Extract the (X, Y) coordinate from the center of the cell holding the provided text.  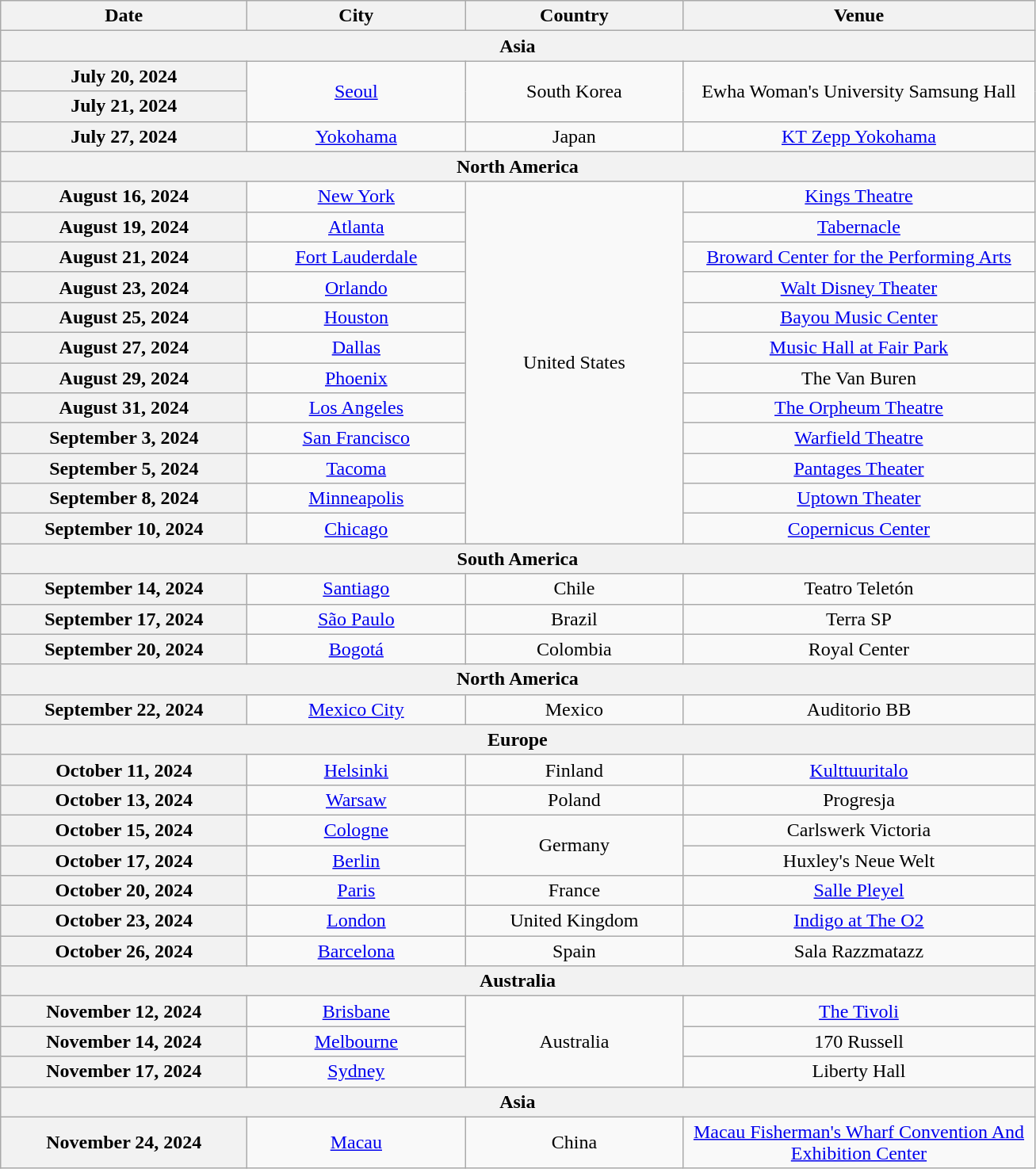
October 23, 2024 (124, 921)
Sala Razzmatazz (859, 951)
August 23, 2024 (124, 287)
October 26, 2024 (124, 951)
New York (357, 197)
Yokohama (357, 136)
Teatro Teletón (859, 589)
November 12, 2024 (124, 1011)
Kings Theatre (859, 197)
Cologne (357, 830)
Royal Center (859, 649)
Sydney (357, 1072)
London (357, 921)
October 20, 2024 (124, 891)
Ewha Woman's University Samsung Hall (859, 91)
Chile (574, 589)
Santiago (357, 589)
August 25, 2024 (124, 317)
United States (574, 363)
Liberty Hall (859, 1072)
Auditorio BB (859, 709)
Copernicus Center (859, 529)
China (574, 1143)
November 14, 2024 (124, 1041)
The Van Buren (859, 378)
Dallas (357, 347)
Japan (574, 136)
Country (574, 16)
Kulttuuritalo (859, 770)
Melbourne (357, 1041)
Bogotá (357, 649)
San Francisco (357, 438)
France (574, 891)
Helsinki (357, 770)
The Tivoli (859, 1011)
Paris (357, 891)
Atlanta (357, 227)
Spain (574, 951)
October 17, 2024 (124, 860)
July 20, 2024 (124, 76)
August 19, 2024 (124, 227)
September 10, 2024 (124, 529)
August 31, 2024 (124, 408)
Pantages Theater (859, 468)
Warsaw (357, 800)
October 13, 2024 (124, 800)
Brisbane (357, 1011)
September 5, 2024 (124, 468)
Broward Center for the Performing Arts (859, 257)
Venue (859, 16)
São Paulo (357, 619)
Terra SP (859, 619)
Macau (357, 1143)
Germany (574, 845)
September 8, 2024 (124, 499)
August 29, 2024 (124, 378)
Music Hall at Fair Park (859, 347)
Chicago (357, 529)
Houston (357, 317)
July 27, 2024 (124, 136)
September 3, 2024 (124, 438)
July 21, 2024 (124, 106)
Brazil (574, 619)
Barcelona (357, 951)
The Orpheum Theatre (859, 408)
Macau Fisherman's Wharf Convention And Exhibition Center (859, 1143)
170 Russell (859, 1041)
Mexico City (357, 709)
Minneapolis (357, 499)
Walt Disney Theater (859, 287)
Europe (518, 739)
South America (518, 559)
Mexico (574, 709)
Uptown Theater (859, 499)
October 11, 2024 (124, 770)
October 15, 2024 (124, 830)
August 21, 2024 (124, 257)
Progresja (859, 800)
Berlin (357, 860)
November 17, 2024 (124, 1072)
September 14, 2024 (124, 589)
August 27, 2024 (124, 347)
South Korea (574, 91)
August 16, 2024 (124, 197)
Seoul (357, 91)
Date (124, 16)
Fort Lauderdale (357, 257)
Warfield Theatre (859, 438)
Poland (574, 800)
Colombia (574, 649)
Orlando (357, 287)
September 20, 2024 (124, 649)
City (357, 16)
Salle Pleyel (859, 891)
Carlswerk Victoria (859, 830)
Phoenix (357, 378)
November 24, 2024 (124, 1143)
Huxley's Neue Welt (859, 860)
Los Angeles (357, 408)
Tacoma (357, 468)
September 22, 2024 (124, 709)
United Kingdom (574, 921)
September 17, 2024 (124, 619)
Tabernacle (859, 227)
KT Zepp Yokohama (859, 136)
Indigo at The O2 (859, 921)
Finland (574, 770)
Bayou Music Center (859, 317)
